Capture the cell that displays the provided text and extract its (x, y) central coordinate. 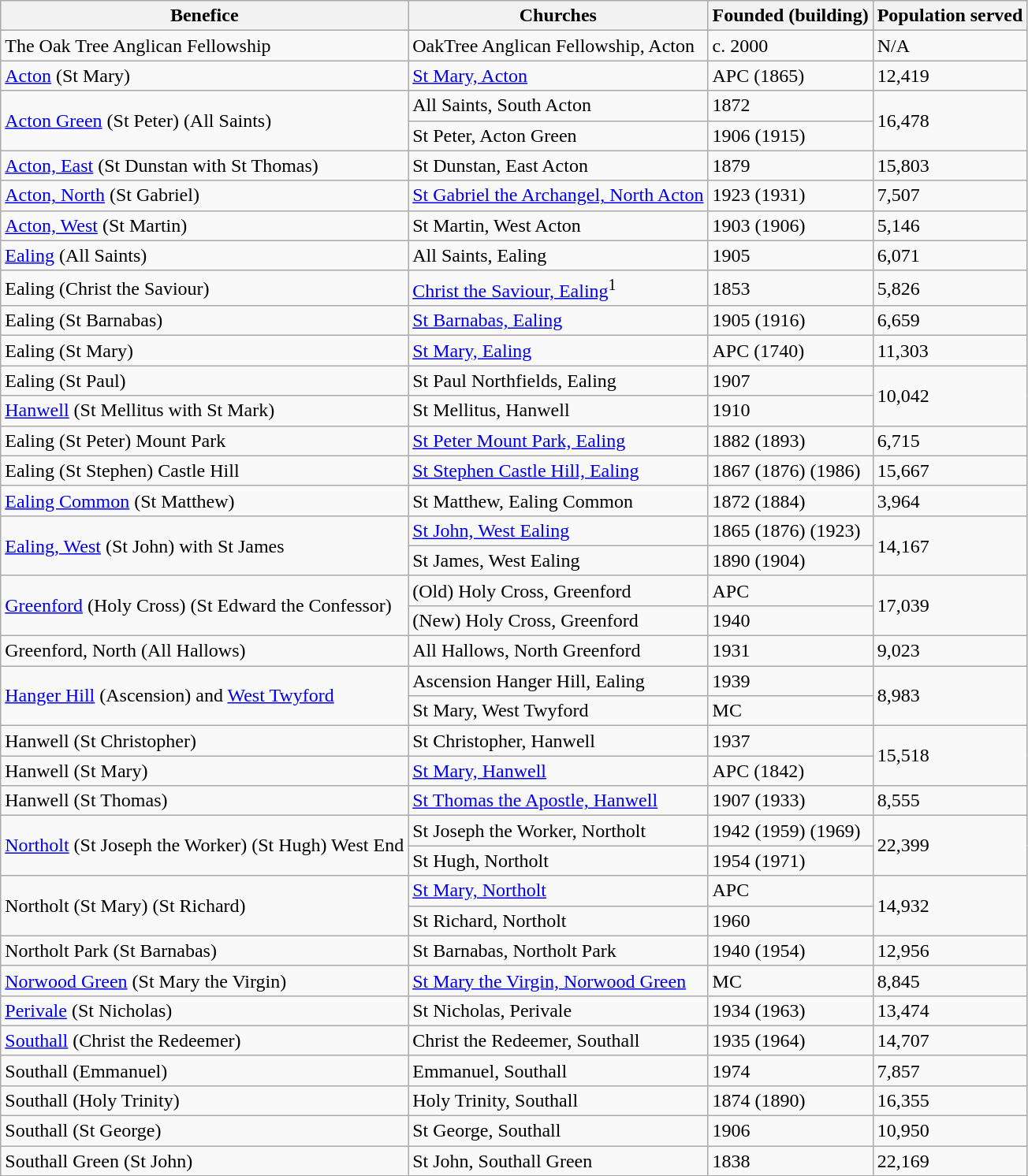
22,399 (950, 846)
St Peter Mount Park, Ealing (558, 441)
10,042 (950, 396)
1867 (1876) (1986) (790, 471)
Christ the Saviour, Ealing1 (558, 288)
Northolt (St Joseph the Worker) (St Hugh) West End (205, 846)
Hanwell (St Mellitus with St Mark) (205, 411)
Acton (St Mary) (205, 76)
1853 (790, 288)
APC (1865) (790, 76)
Perivale (St Nicholas) (205, 1010)
3,964 (950, 501)
17,039 (950, 605)
Hanger Hill (Ascension) and West Twyford (205, 696)
St Mary, West Twyford (558, 711)
St Nicholas, Perivale (558, 1010)
Northolt (St Mary) (St Richard) (205, 906)
St Mary, Northolt (558, 891)
St George, Southall (558, 1131)
St Christopher, Hanwell (558, 741)
St Dunstan, East Acton (558, 166)
APC (1842) (790, 771)
(Old) Holy Cross, Greenford (558, 590)
6,715 (950, 441)
22,169 (950, 1161)
Emmanuel, Southall (558, 1070)
1937 (790, 741)
St Barnabas, Northolt Park (558, 951)
1907 (1933) (790, 801)
Hanwell (St Mary) (205, 771)
St James, West Ealing (558, 560)
All Saints, Ealing (558, 255)
Ealing (St Stephen) Castle Hill (205, 471)
1935 (1964) (790, 1040)
Ealing (All Saints) (205, 255)
Benefice (205, 16)
Acton, North (St Gabriel) (205, 195)
14,707 (950, 1040)
Southall (St George) (205, 1131)
Ealing (St Paul) (205, 381)
Greenford, North (All Hallows) (205, 651)
St Mellitus, Hanwell (558, 411)
APC (1740) (790, 351)
Ealing (St Barnabas) (205, 321)
Hanwell (St Thomas) (205, 801)
1939 (790, 681)
St Mary the Virgin, Norwood Green (558, 981)
(New) Holy Cross, Greenford (558, 620)
7,507 (950, 195)
6,071 (950, 255)
Founded (building) (790, 16)
1872 (790, 106)
1882 (1893) (790, 441)
St Joseph the Worker, Northolt (558, 831)
14,167 (950, 545)
16,355 (950, 1100)
St Matthew, Ealing Common (558, 501)
Ealing, West (St John) with St James (205, 545)
Greenford (Holy Cross) (St Edward the Confessor) (205, 605)
Southall (Holy Trinity) (205, 1100)
10,950 (950, 1131)
Christ the Redeemer, Southall (558, 1040)
1879 (790, 166)
7,857 (950, 1070)
Ealing (St Mary) (205, 351)
St Gabriel the Archangel, North Acton (558, 195)
1905 (1916) (790, 321)
St Stephen Castle Hill, Ealing (558, 471)
1974 (790, 1070)
1954 (1971) (790, 861)
1865 (1876) (1923) (790, 530)
16,478 (950, 121)
Ascension Hanger Hill, Ealing (558, 681)
St Thomas the Apostle, Hanwell (558, 801)
Norwood Green (St Mary the Virgin) (205, 981)
1838 (790, 1161)
1940 (1954) (790, 951)
St John, West Ealing (558, 530)
c. 2000 (790, 46)
1905 (790, 255)
St Barnabas, Ealing (558, 321)
5,146 (950, 225)
15,803 (950, 166)
St Mary, Ealing (558, 351)
8,555 (950, 801)
The Oak Tree Anglican Fellowship (205, 46)
8,983 (950, 696)
Acton, East (St Dunstan with St Thomas) (205, 166)
1940 (790, 620)
5,826 (950, 288)
St Peter, Acton Green (558, 136)
13,474 (950, 1010)
1890 (1904) (790, 560)
15,667 (950, 471)
OakTree Anglican Fellowship, Acton (558, 46)
St Mary, Hanwell (558, 771)
St Paul Northfields, Ealing (558, 381)
11,303 (950, 351)
1934 (1963) (790, 1010)
15,518 (950, 756)
1872 (1884) (790, 501)
1942 (1959) (1969) (790, 831)
All Saints, South Acton (558, 106)
Population served (950, 16)
Southall Green (St John) (205, 1161)
1906 (790, 1131)
12,419 (950, 76)
8,845 (950, 981)
Hanwell (St Christopher) (205, 741)
1903 (1906) (790, 225)
1931 (790, 651)
St Richard, Northolt (558, 921)
Ealing (Christ the Saviour) (205, 288)
St Hugh, Northolt (558, 861)
Ealing Common (St Matthew) (205, 501)
1907 (790, 381)
Churches (558, 16)
Southall (Emmanuel) (205, 1070)
1960 (790, 921)
N/A (950, 46)
Acton Green (St Peter) (All Saints) (205, 121)
12,956 (950, 951)
St Mary, Acton (558, 76)
9,023 (950, 651)
Holy Trinity, Southall (558, 1100)
Southall (Christ the Redeemer) (205, 1040)
Northolt Park (St Barnabas) (205, 951)
St John, Southall Green (558, 1161)
All Hallows, North Greenford (558, 651)
Ealing (St Peter) Mount Park (205, 441)
1874 (1890) (790, 1100)
6,659 (950, 321)
1906 (1915) (790, 136)
14,932 (950, 906)
1910 (790, 411)
1923 (1931) (790, 195)
Acton, West (St Martin) (205, 225)
St Martin, West Acton (558, 225)
